Scan for the cell matching the given text and deliver its [X, Y] coordinate at center. 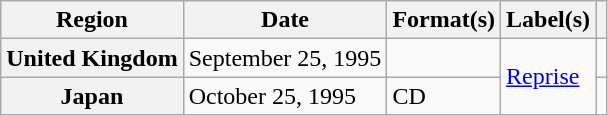
Format(s) [444, 20]
Japan [92, 96]
United Kingdom [92, 58]
Date [285, 20]
October 25, 1995 [285, 96]
September 25, 1995 [285, 58]
CD [444, 96]
Region [92, 20]
Label(s) [548, 20]
Reprise [548, 77]
